Capture the cell that displays the provided text and extract its [x, y] central coordinate. 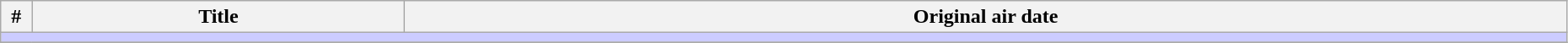
# [17, 17]
Title [218, 17]
Original air date [985, 17]
